Scan for the cell matching the given text and deliver its (X, Y) coordinate at center. 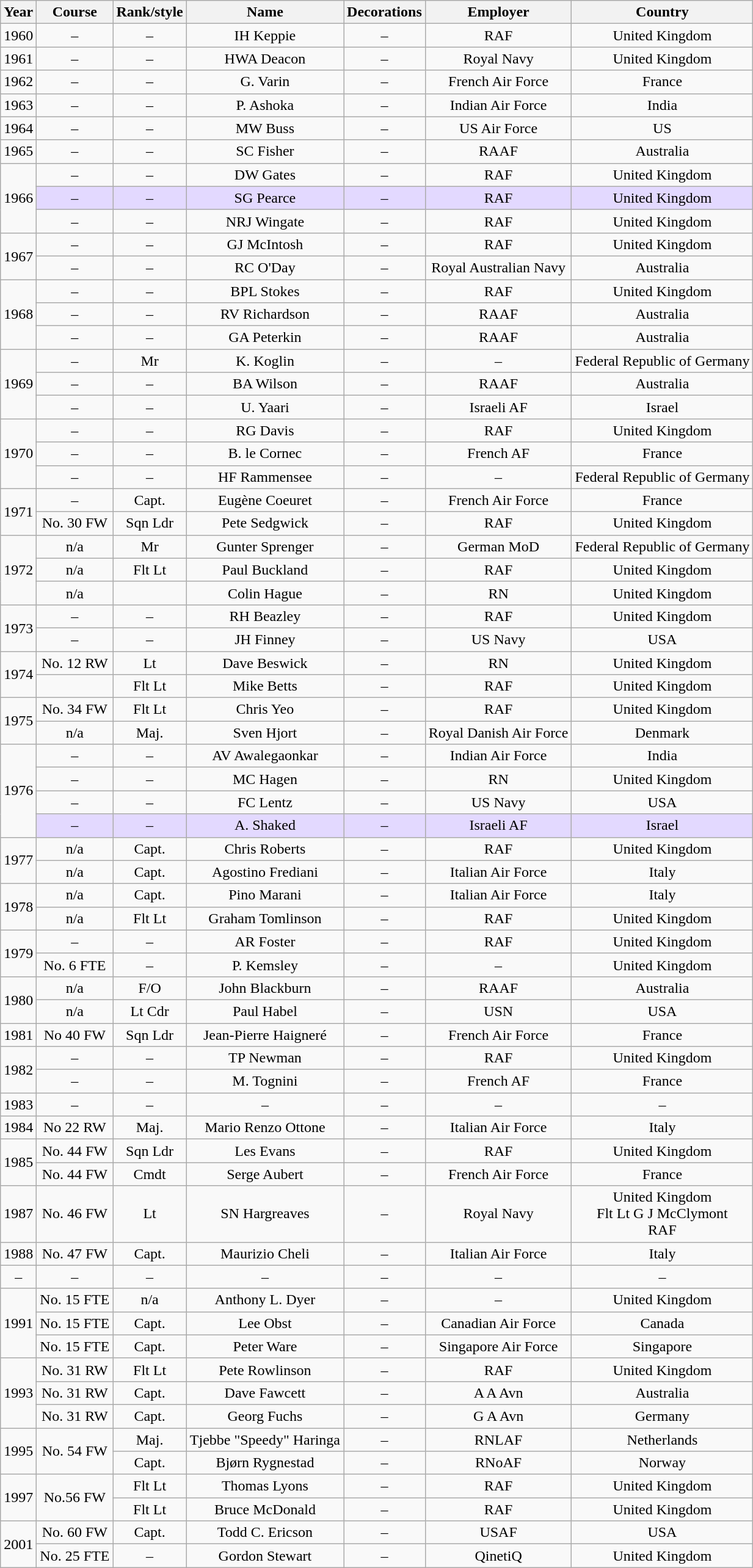
1964 (18, 128)
Peter Ware (265, 1346)
A. Shaked (265, 826)
Mike Betts (265, 686)
Paul Buckland (265, 570)
1983 (18, 1105)
1982 (18, 1070)
Gunter Sprenger (265, 546)
USAF (498, 1533)
G A Avn (498, 1416)
Thomas Lyons (265, 1486)
No. 54 FW (75, 1451)
1960 (18, 35)
P. Kemsley (265, 965)
No. 60 FW (75, 1533)
Bruce McDonald (265, 1509)
1976 (18, 791)
A A Avn (498, 1393)
1991 (18, 1323)
K. Koglin (265, 361)
John Blackburn (265, 988)
Georg Fuchs (265, 1416)
1961 (18, 59)
Sven Hjort (265, 733)
1980 (18, 1000)
Singapore Air Force (498, 1346)
USN (498, 1011)
1970 (18, 454)
No. 30 FW (75, 523)
1966 (18, 198)
Denmark (662, 733)
F/O (150, 988)
Norway (662, 1463)
1973 (18, 628)
1977 (18, 860)
Country (662, 12)
Paul Habel (265, 1011)
G. Varin (265, 82)
GA Peterkin (265, 338)
1981 (18, 1035)
No. 6 FTE (75, 965)
1974 (18, 674)
U. Yaari (265, 407)
1995 (18, 1451)
Les Evans (265, 1151)
AV Awalegaonkar (265, 756)
1988 (18, 1254)
1979 (18, 953)
1984 (18, 1128)
Germany (662, 1416)
1993 (18, 1393)
RV Richardson (265, 314)
Singapore (662, 1346)
Serge Aubert (265, 1174)
Jean-Pierre Haigneré (265, 1035)
No. 47 FW (75, 1254)
US (662, 128)
Year (18, 12)
1967 (18, 256)
1971 (18, 512)
Dave Beswick (265, 662)
Pete Rowlinson (265, 1370)
1978 (18, 907)
1997 (18, 1498)
No.56 FW (75, 1498)
IH Keppie (265, 35)
RNLAF (498, 1439)
Chris Yeo (265, 710)
RG Davis (265, 430)
Name (265, 12)
No. 25 FTE (75, 1556)
Dave Fawcett (265, 1393)
Colin Hague (265, 593)
No. 46 FW (75, 1214)
Pete Sedgwick (265, 523)
JH Finney (265, 639)
BPL Stokes (265, 291)
1985 (18, 1163)
MC Hagen (265, 779)
Anthony L. Dyer (265, 1300)
SG Pearce (265, 198)
Maurizio Cheli (265, 1254)
Course (75, 12)
1972 (18, 570)
RC O'Day (265, 267)
No 40 FW (75, 1035)
1975 (18, 721)
M. Tognini (265, 1081)
GJ McIntosh (265, 244)
1969 (18, 384)
Pino Marani (265, 895)
Royal Danish Air Force (498, 733)
1963 (18, 105)
Todd C. Ericson (265, 1533)
BA Wilson (265, 384)
Rank/style (150, 12)
SN Hargreaves (265, 1214)
Tjebbe "Speedy" Haringa (265, 1439)
German MoD (498, 546)
Lt Cdr (150, 1011)
SC Fisher (265, 151)
Decorations (385, 12)
NRJ Wingate (265, 221)
1968 (18, 314)
TP Newman (265, 1058)
QinetiQ (498, 1556)
P. Ashoka (265, 105)
US Air Force (498, 128)
2001 (18, 1544)
United KingdomFlt Lt G J McClymontRAF (662, 1214)
Lee Obst (265, 1323)
Canadian Air Force (498, 1323)
Cmdt (150, 1174)
No. 34 FW (75, 710)
Bjørn Rygnestad (265, 1463)
HWA Deacon (265, 59)
Gordon Stewart (265, 1556)
1962 (18, 82)
No 22 RW (75, 1128)
1965 (18, 151)
Canada (662, 1323)
Royal Australian Navy (498, 267)
Eugène Coeuret (265, 500)
No. 12 RW (75, 662)
FC Lentz (265, 802)
Employer (498, 12)
RNoAF (498, 1463)
HF Rammensee (265, 477)
Chris Roberts (265, 849)
Mario Renzo Ottone (265, 1128)
RH Beazley (265, 616)
Netherlands (662, 1439)
DW Gates (265, 175)
1987 (18, 1214)
B. le Cornec (265, 454)
Agostino Frediani (265, 872)
AR Foster (265, 942)
MW Buss (265, 128)
Graham Tomlinson (265, 918)
